Return (X, Y) of the center of cell containing provided text 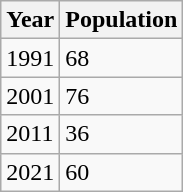
1991 (30, 58)
Year (30, 20)
2001 (30, 96)
2021 (30, 172)
76 (122, 96)
68 (122, 58)
2011 (30, 134)
36 (122, 134)
60 (122, 172)
Population (122, 20)
